Search for the cell housing the specified text and yield its (x, y) center coordinate. 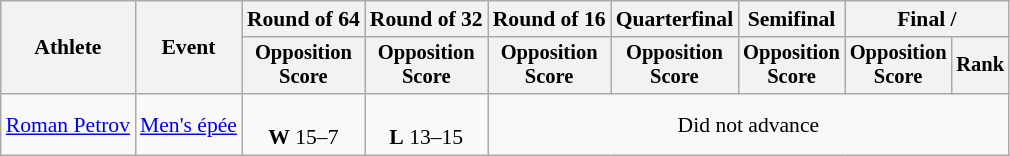
Round of 16 (550, 19)
Men's épée (188, 124)
L 13–15 (426, 124)
Did not advance (748, 124)
Final / (927, 19)
Round of 32 (426, 19)
Roman Petrov (68, 124)
Quarterfinal (675, 19)
Rank (980, 66)
Round of 64 (304, 19)
Athlete (68, 48)
Event (188, 48)
W 15–7 (304, 124)
Semifinal (792, 19)
